Locate the cell with the specified text and output its [X, Y] center coordinate. 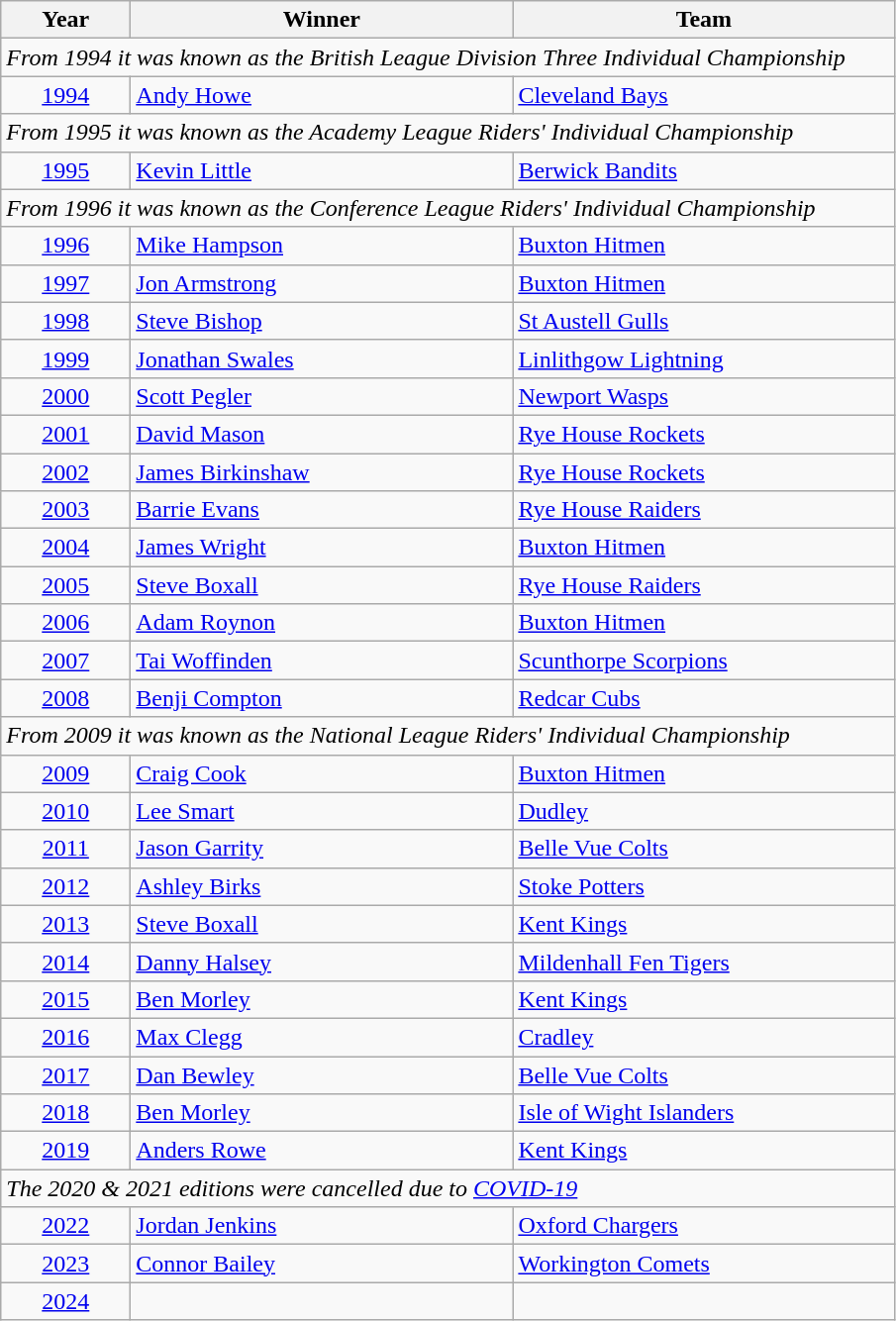
Kevin Little [322, 170]
Lee Smart [322, 811]
From 2009 it was known as the National League Riders' Individual Championship [448, 736]
Anders Rowe [322, 1151]
2019 [65, 1151]
Andy Howe [322, 95]
Cleveland Bays [704, 95]
2024 [65, 1301]
2023 [65, 1264]
From 1995 it was known as the Academy League Riders' Individual Championship [448, 133]
Workington Comets [704, 1264]
2010 [65, 811]
From 1996 it was known as the Conference League Riders' Individual Championship [448, 208]
Adam Roynon [322, 623]
Dan Bewley [322, 1074]
2014 [65, 962]
Jordan Jenkins [322, 1226]
2003 [65, 510]
Jonathan Swales [322, 358]
Tai Woffinden [322, 660]
Cradley [704, 1037]
Jon Armstrong [322, 283]
From 1994 it was known as the British League Division Three Individual Championship [448, 57]
1997 [65, 283]
2011 [65, 849]
1995 [65, 170]
Craig Cook [322, 773]
St Austell Gulls [704, 321]
Team [704, 20]
Berwick Bandits [704, 170]
Jason Garrity [322, 849]
2015 [65, 999]
Steve Bishop [322, 321]
2013 [65, 924]
2016 [65, 1037]
2005 [65, 585]
Newport Wasps [704, 396]
Danny Halsey [322, 962]
2007 [65, 660]
Isle of Wight Islanders [704, 1113]
Scott Pegler [322, 396]
Mike Hampson [322, 246]
Benji Compton [322, 698]
Redcar Cubs [704, 698]
James Birkinshaw [322, 472]
Year [65, 20]
Max Clegg [322, 1037]
1996 [65, 246]
2002 [65, 472]
2006 [65, 623]
2000 [65, 396]
2018 [65, 1113]
1999 [65, 358]
Ashley Birks [322, 886]
2009 [65, 773]
1994 [65, 95]
Dudley [704, 811]
Oxford Chargers [704, 1226]
Stoke Potters [704, 886]
James Wright [322, 548]
David Mason [322, 434]
Scunthorpe Scorpions [704, 660]
Winner [322, 20]
1998 [65, 321]
Connor Bailey [322, 1264]
2001 [65, 434]
2008 [65, 698]
2022 [65, 1226]
2004 [65, 548]
2017 [65, 1074]
Barrie Evans [322, 510]
The 2020 & 2021 editions were cancelled due to COVID-19 [448, 1188]
Mildenhall Fen Tigers [704, 962]
2012 [65, 886]
Linlithgow Lightning [704, 358]
